Output the [X, Y] coordinate of the center of the cell containing the given text.  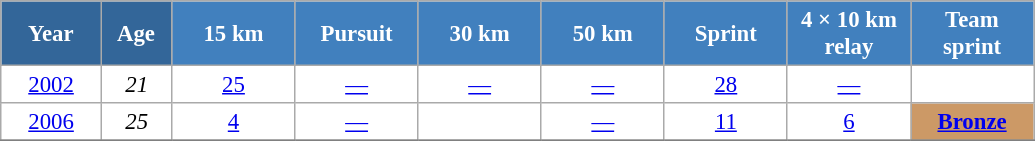
4 [234, 122]
11 [726, 122]
30 km [480, 34]
2006 [52, 122]
2002 [52, 85]
28 [726, 85]
Age [136, 34]
21 [136, 85]
Year [52, 34]
Pursuit [356, 34]
15 km [234, 34]
Bronze [972, 122]
Team sprint [972, 34]
50 km [602, 34]
6 [848, 122]
Sprint [726, 34]
4 × 10 km relay [848, 34]
